Return the [x, y] coordinate for the center point of the cell that contains the specified text.  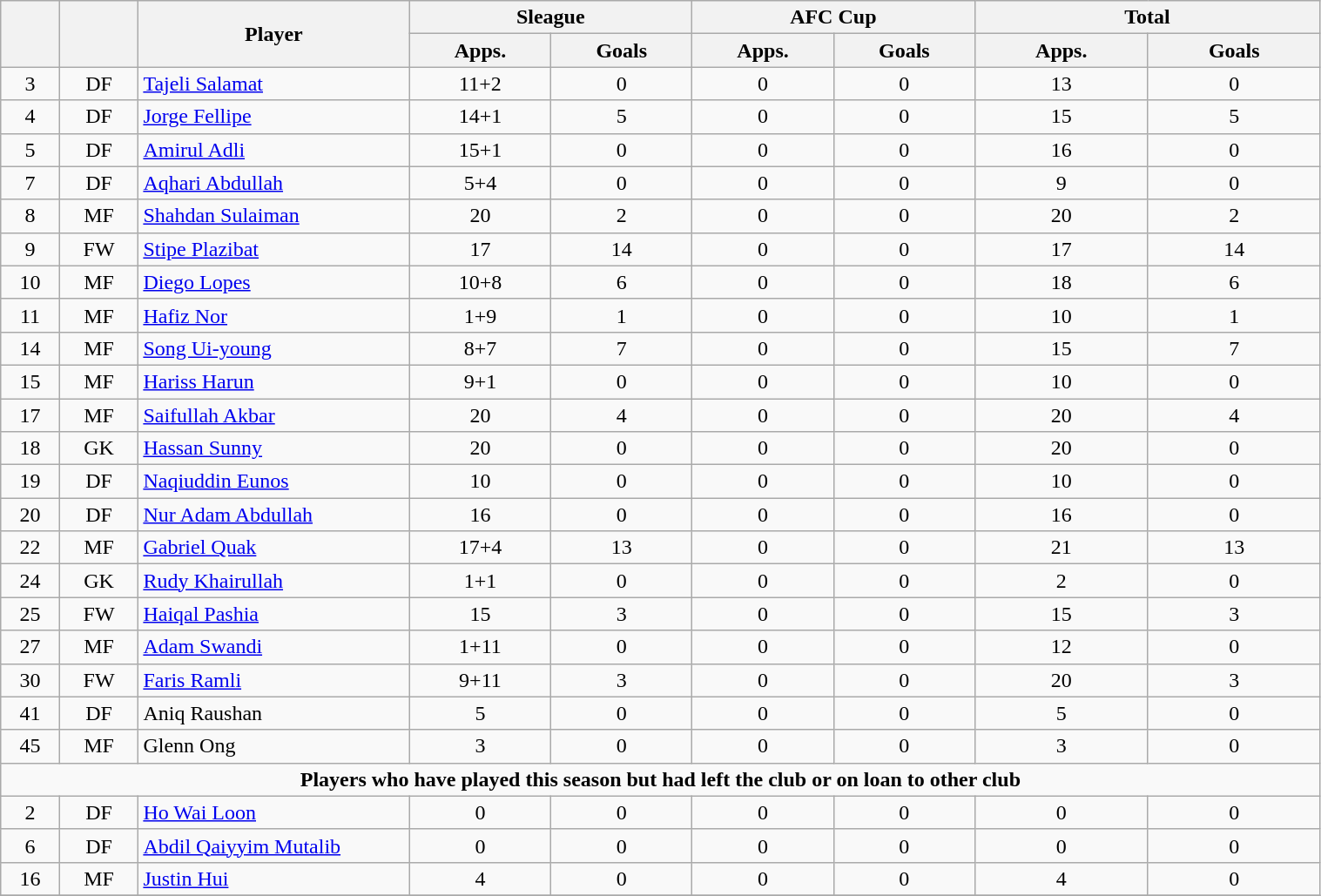
Haiqal Pashia [273, 614]
Hassan Sunny [273, 448]
Rudy Khairullah [273, 581]
Nur Adam Abdullah [273, 515]
17+4 [481, 548]
21 [1061, 548]
41 [30, 713]
9+1 [481, 381]
Justin Hui [273, 879]
Saifullah Akbar [273, 415]
24 [30, 581]
Shahdan Sulaiman [273, 216]
15+1 [481, 150]
Player [273, 34]
Aqhari Abdullah [273, 183]
45 [30, 746]
Glenn Ong [273, 746]
9+11 [481, 680]
11+2 [481, 84]
Naqiuddin Eunos [273, 482]
14+1 [481, 117]
19 [30, 482]
Abdil Qaiyyim Mutalib [273, 845]
5+4 [481, 183]
Sleague [550, 17]
1+11 [481, 647]
Tajeli Salamat [273, 84]
1+9 [481, 315]
AFC Cup [834, 17]
11 [30, 315]
Stipe Plazibat [273, 249]
30 [30, 680]
Jorge Fellipe [273, 117]
Amirul Adli [273, 150]
Aniq Raushan [273, 713]
Hafiz Nor [273, 315]
8 [30, 216]
Song Ui-young [273, 348]
12 [1061, 647]
Gabriel Quak [273, 548]
22 [30, 548]
Diego Lopes [273, 282]
Adam Swandi [273, 647]
8+7 [481, 348]
Ho Wai Loon [273, 812]
Faris Ramli [273, 680]
27 [30, 647]
Total [1148, 17]
25 [30, 614]
1+1 [481, 581]
10+8 [481, 282]
Hariss Harun [273, 381]
Players who have played this season but had left the club or on loan to other club [660, 779]
